From the cell containing the given text, extract its center point as [x, y] coordinate. 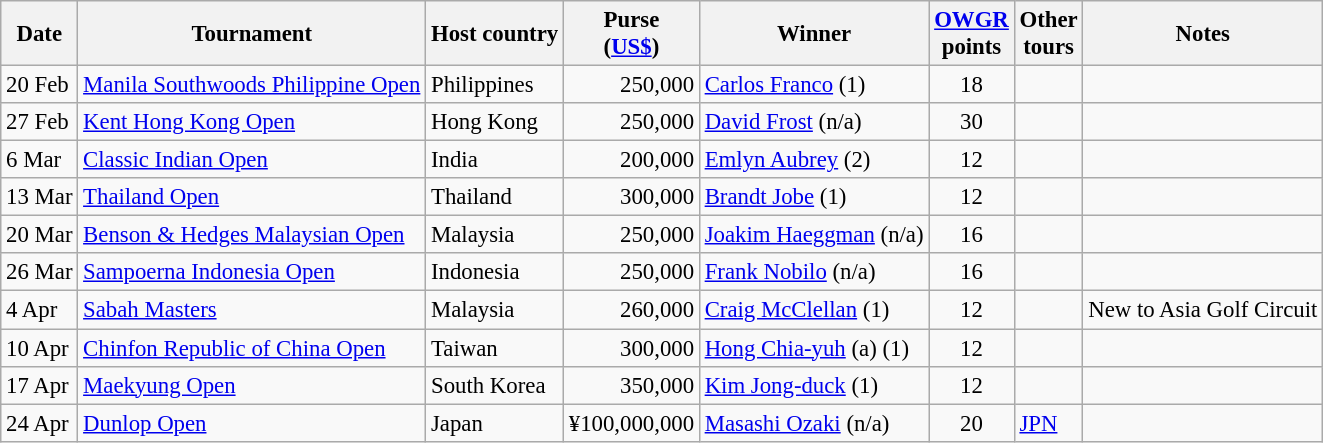
Classic Indian Open [252, 160]
Philippines [495, 85]
Sampoerna Indonesia Open [252, 273]
OWGRpoints [972, 34]
350,000 [631, 385]
27 Feb [40, 122]
Craig McClellan (1) [814, 310]
Notes [1203, 34]
Host country [495, 34]
Thailand [495, 197]
4 Apr [40, 310]
New to Asia Golf Circuit [1203, 310]
18 [972, 85]
24 Apr [40, 423]
Benson & Hedges Malaysian Open [252, 235]
Joakim Haeggman (n/a) [814, 235]
Hong Chia-yuh (a) (1) [814, 348]
Chinfon Republic of China Open [252, 348]
20 [972, 423]
Hong Kong [495, 122]
Taiwan [495, 348]
Date [40, 34]
200,000 [631, 160]
JPN [1048, 423]
Carlos Franco (1) [814, 85]
Emlyn Aubrey (2) [814, 160]
Purse(US$) [631, 34]
Kent Hong Kong Open [252, 122]
India [495, 160]
30 [972, 122]
Dunlop Open [252, 423]
Kim Jong-duck (1) [814, 385]
Thailand Open [252, 197]
10 Apr [40, 348]
Othertours [1048, 34]
20 Feb [40, 85]
¥100,000,000 [631, 423]
Japan [495, 423]
David Frost (n/a) [814, 122]
Brandt Jobe (1) [814, 197]
17 Apr [40, 385]
Manila Southwoods Philippine Open [252, 85]
26 Mar [40, 273]
13 Mar [40, 197]
Maekyung Open [252, 385]
Tournament [252, 34]
260,000 [631, 310]
Winner [814, 34]
Sabah Masters [252, 310]
20 Mar [40, 235]
South Korea [495, 385]
Indonesia [495, 273]
Frank Nobilo (n/a) [814, 273]
6 Mar [40, 160]
Masashi Ozaki (n/a) [814, 423]
